Scan for the cell matching the given text and deliver its [X, Y] coordinate at center. 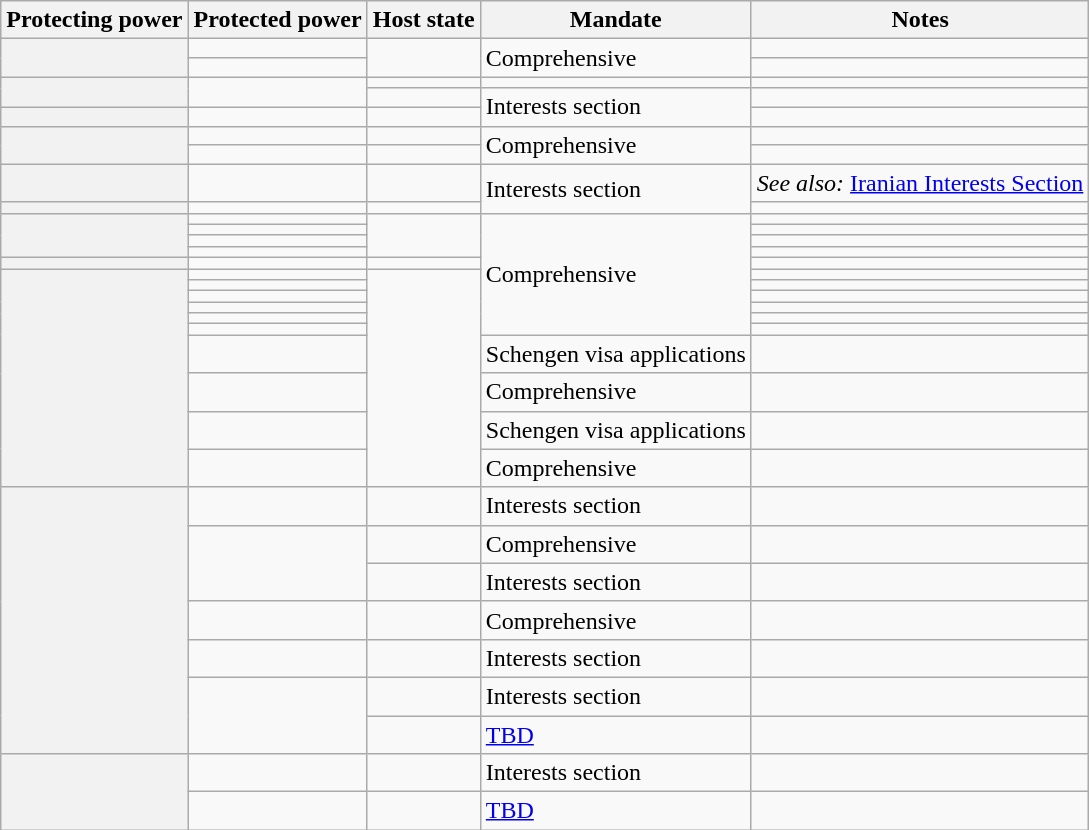
Protecting power [94, 20]
Protected power [278, 20]
Mandate [616, 20]
Host state [424, 20]
Notes [920, 20]
See also: Iranian Interests Section [920, 183]
